Detect which cell encompasses the target text, then output its (x, y) center coordinate. 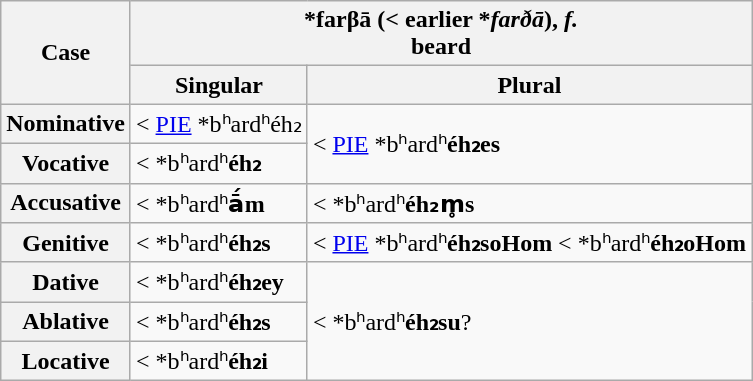
Locative (66, 361)
Dative (66, 282)
Plural (529, 85)
Ablative (66, 322)
Singular (218, 85)
Case (66, 52)
Vocative (66, 163)
< PIE *bʰardʰéh₂es (529, 144)
< *bʰardʰéh₂m̥s (529, 203)
Nominative (66, 124)
< *bʰardʰéh₂i (218, 361)
Accusative (66, 203)
< PIE *bʰardʰéh₂soHom < *bʰardʰéh₂oHom (529, 243)
< *bʰardʰā́m (218, 203)
< *bʰardʰéh₂ey (218, 282)
*farβā (< earlier *farðā), f.beard (440, 34)
< *bʰardʰéh₂su? (529, 322)
< PIE *bʰardʰéh₂ (218, 124)
Genitive (66, 243)
< *bʰardʰéh₂ (218, 163)
